Find where the given text appears and provide that cell's center as (x, y) coordinate. 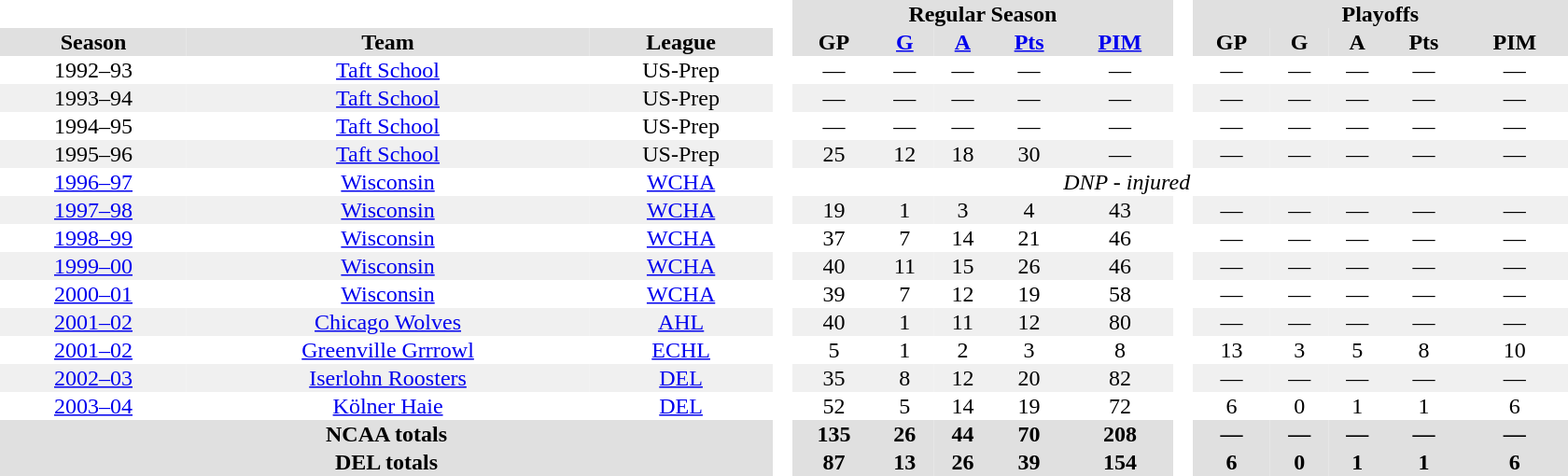
82 (1120, 378)
Chicago Wolves (388, 322)
87 (834, 462)
35 (834, 378)
44 (962, 434)
80 (1120, 322)
DNP - injured (1127, 182)
1995–96 (93, 154)
1998–99 (93, 238)
2 (962, 350)
18 (962, 154)
1999–00 (93, 266)
43 (1120, 210)
15 (962, 266)
37 (834, 238)
2002–03 (93, 378)
58 (1120, 294)
League (681, 42)
Season (93, 42)
70 (1029, 434)
2003–04 (93, 406)
NCAA totals (386, 434)
25 (834, 154)
2000–01 (93, 294)
Team (388, 42)
30 (1029, 154)
10 (1515, 350)
135 (834, 434)
AHL (681, 322)
20 (1029, 378)
DEL totals (386, 462)
208 (1120, 434)
52 (834, 406)
21 (1029, 238)
1996–97 (93, 182)
72 (1120, 406)
ECHL (681, 350)
154 (1120, 462)
Greenville Grrrowl (388, 350)
1993–94 (93, 98)
1997–98 (93, 210)
Playoffs (1380, 14)
1992–93 (93, 70)
Kölner Haie (388, 406)
Regular Season (983, 14)
1994–95 (93, 126)
Iserlohn Roosters (388, 378)
4 (1029, 210)
